Locate the cell with the specified text and output its [X, Y] center coordinate. 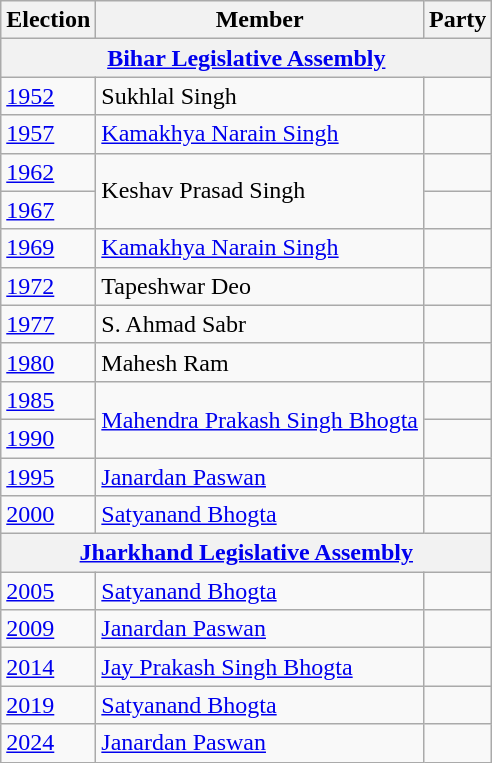
Mahendra Prakash Singh Bhogta [260, 419]
1985 [48, 400]
1977 [48, 324]
1957 [48, 134]
Keshav Prasad Singh [260, 191]
Jharkhand Legislative Assembly [246, 553]
1962 [48, 172]
Party [457, 20]
2000 [48, 515]
2009 [48, 629]
Mahesh Ram [260, 362]
1967 [48, 210]
1969 [48, 248]
1980 [48, 362]
2014 [48, 667]
1990 [48, 438]
S. Ahmad Sabr [260, 324]
2005 [48, 591]
2024 [48, 743]
2019 [48, 705]
1972 [48, 286]
1952 [48, 96]
Sukhlal Singh [260, 96]
Tapeshwar Deo [260, 286]
Bihar Legislative Assembly [246, 58]
Jay Prakash Singh Bhogta [260, 667]
Election [48, 20]
1995 [48, 477]
Member [260, 20]
